Locate the cell with the specified text and output its [x, y] center coordinate. 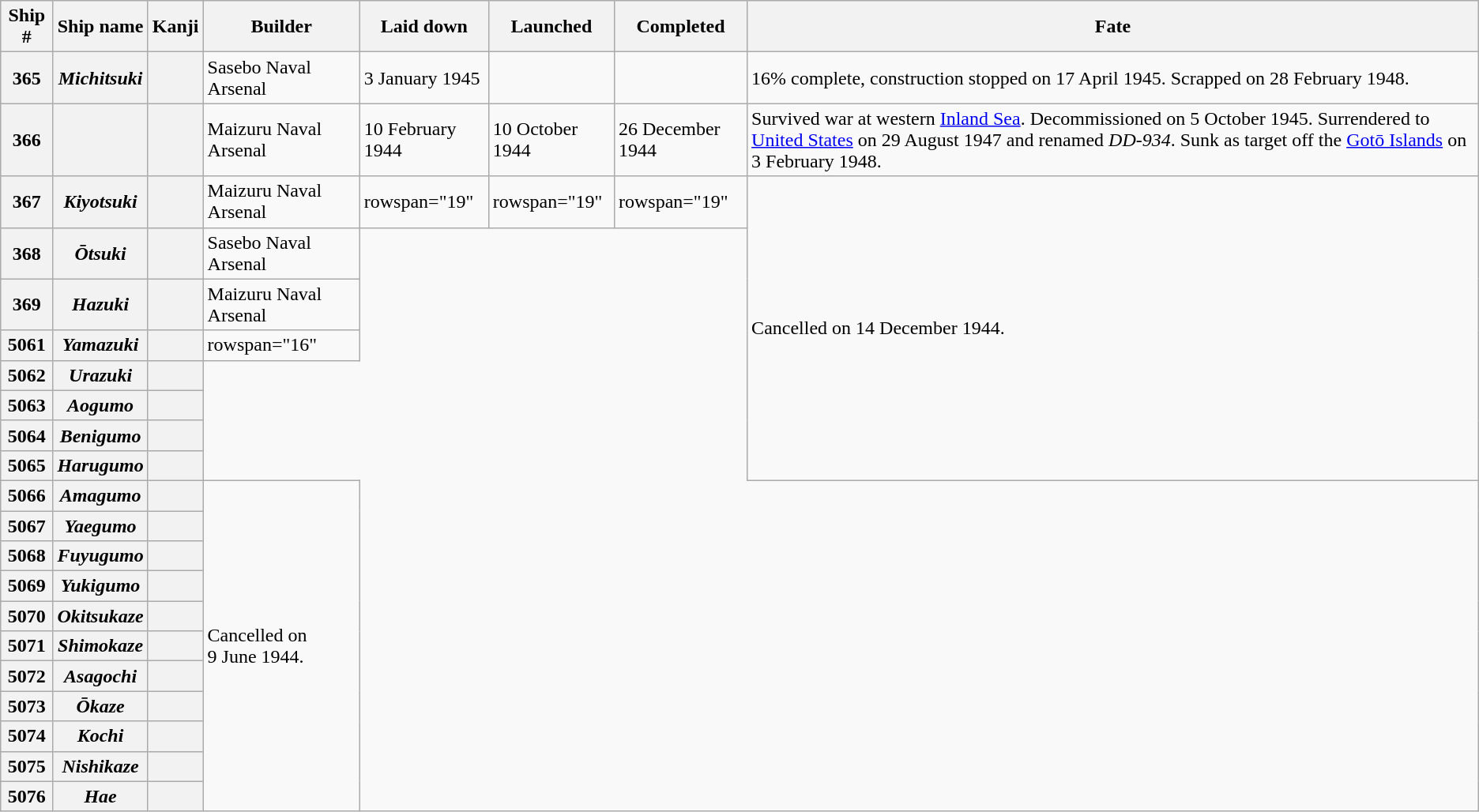
Laid down [423, 27]
5072 [27, 676]
5065 [27, 465]
Harugumo [100, 465]
Michitsuki [100, 77]
Builder [281, 27]
Ōkaze [100, 706]
Hae [100, 796]
5076 [27, 796]
Urazuki [100, 375]
26 December 1944 [680, 140]
Fate [1113, 27]
rowspan="16" [281, 345]
10 October 1944 [551, 140]
369 [27, 305]
Shimokaze [100, 646]
Completed [680, 27]
16% complete, construction stopped on 17 April 1945. Scrapped on 28 February 1948. [1113, 77]
5061 [27, 345]
5066 [27, 495]
Yaegumo [100, 525]
Benigumo [100, 435]
5070 [27, 616]
5067 [27, 525]
Asagochi [100, 676]
5063 [27, 405]
Yukigumo [100, 586]
5074 [27, 736]
368 [27, 253]
366 [27, 140]
Kochi [100, 736]
Ōtsuki [100, 253]
Fuyugumo [100, 556]
3 January 1945 [423, 77]
5064 [27, 435]
Nishikaze [100, 766]
Cancelled on 14 December 1944. [1113, 329]
Amagumo [100, 495]
Kanji [175, 27]
10 February 1944 [423, 140]
Yamazuki [100, 345]
Ship # [27, 27]
5073 [27, 706]
5062 [27, 375]
5071 [27, 646]
367 [27, 202]
Kiyotsuki [100, 202]
Ship name [100, 27]
5068 [27, 556]
Cancelled on 9 June 1944. [281, 646]
5075 [27, 766]
365 [27, 77]
Aogumo [100, 405]
5069 [27, 586]
Hazuki [100, 305]
Launched [551, 27]
Okitsukaze [100, 616]
